Detect which cell encompasses the target text, then output its (x, y) center coordinate. 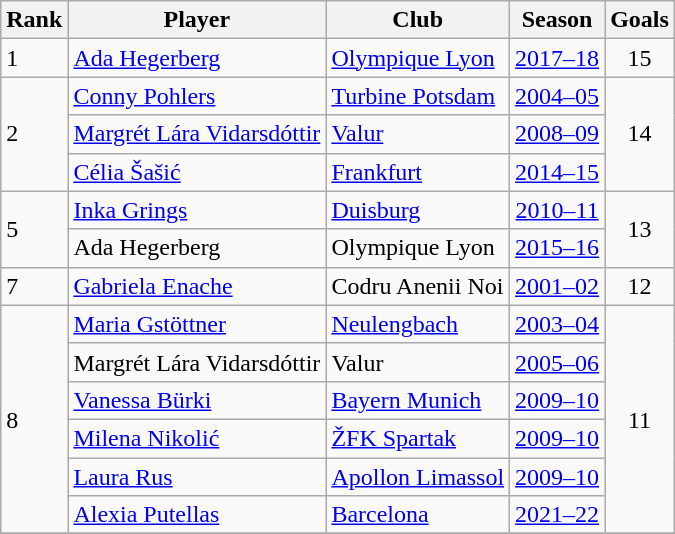
2010–11 (558, 210)
2001–02 (558, 286)
Alexia Putellas (197, 515)
15 (640, 58)
13 (640, 229)
Milena Nikolić (197, 438)
Maria Gstöttner (197, 324)
8 (34, 419)
Conny Pohlers (197, 96)
7 (34, 286)
11 (640, 419)
Frankfurt (418, 172)
Club (418, 20)
Season (558, 20)
Player (197, 20)
Gabriela Enache (197, 286)
Turbine Potsdam (418, 96)
Vanessa Bürki (197, 400)
12 (640, 286)
2008–09 (558, 134)
Laura Rus (197, 477)
Célia Šašić (197, 172)
Bayern Munich (418, 400)
Duisburg (418, 210)
Inka Grings (197, 210)
2015–16 (558, 248)
2 (34, 134)
2003–04 (558, 324)
ŽFK Spartak (418, 438)
2021–22 (558, 515)
2005–06 (558, 362)
2017–18 (558, 58)
Neulengbach (418, 324)
2004–05 (558, 96)
Codru Anenii Noi (418, 286)
Apollon Limassol (418, 477)
2014–15 (558, 172)
Goals (640, 20)
1 (34, 58)
5 (34, 229)
Rank (34, 20)
Barcelona (418, 515)
14 (640, 134)
